Detect which cell encompasses the target text, then output its [X, Y] center coordinate. 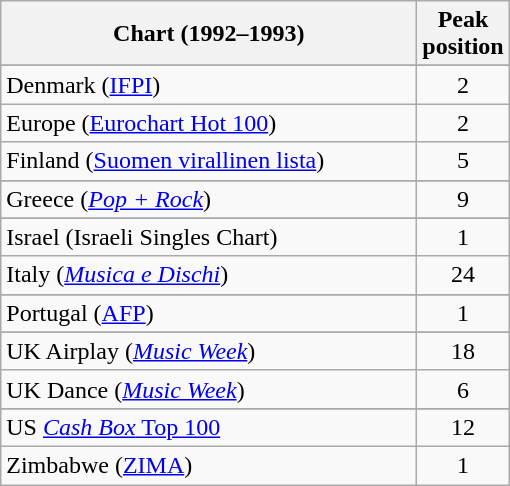
Peakposition [463, 34]
Portugal (AFP) [209, 313]
Finland (Suomen virallinen lista) [209, 161]
12 [463, 427]
Denmark (IFPI) [209, 85]
Israel (Israeli Singles Chart) [209, 237]
9 [463, 199]
5 [463, 161]
UK Airplay (Music Week) [209, 351]
Europe (Eurochart Hot 100) [209, 123]
Zimbabwe (ZIMA) [209, 465]
Italy (Musica e Dischi) [209, 275]
24 [463, 275]
UK Dance (Music Week) [209, 389]
6 [463, 389]
US Cash Box Top 100 [209, 427]
Greece (Pop + Rock) [209, 199]
Chart (1992–1993) [209, 34]
18 [463, 351]
